Search for the cell housing the specified text and yield its [x, y] center coordinate. 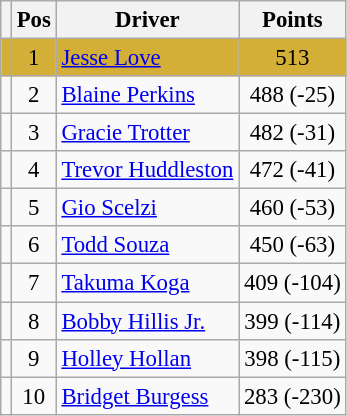
488 (-25) [292, 95]
2 [34, 95]
Takuma Koga [148, 283]
398 (-115) [292, 358]
Holley Hollan [148, 358]
472 (-41) [292, 170]
283 (-230) [292, 396]
399 (-114) [292, 321]
Blaine Perkins [148, 95]
460 (-53) [292, 208]
482 (-31) [292, 133]
Bobby Hillis Jr. [148, 321]
Gio Scelzi [148, 208]
3 [34, 133]
Driver [148, 20]
Gracie Trotter [148, 133]
9 [34, 358]
10 [34, 396]
5 [34, 208]
450 (-63) [292, 245]
6 [34, 245]
4 [34, 170]
Todd Souza [148, 245]
409 (-104) [292, 283]
1 [34, 58]
Bridget Burgess [148, 396]
Points [292, 20]
Trevor Huddleston [148, 170]
Jesse Love [148, 58]
513 [292, 58]
7 [34, 283]
8 [34, 321]
Pos [34, 20]
